Output the (x, y) coordinate of the center of the cell containing the given text.  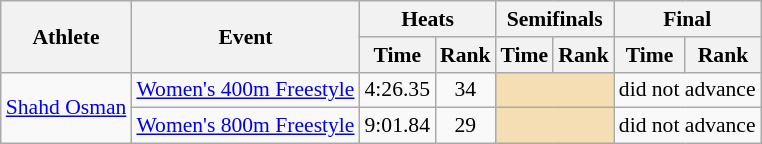
Final (688, 19)
4:26.35 (398, 90)
Heats (428, 19)
Semifinals (555, 19)
Women's 400m Freestyle (245, 90)
Athlete (66, 36)
Event (245, 36)
34 (466, 90)
Women's 800m Freestyle (245, 126)
29 (466, 126)
9:01.84 (398, 126)
Shahd Osman (66, 108)
